Output the (x, y) coordinate of the center of the cell containing the given text.  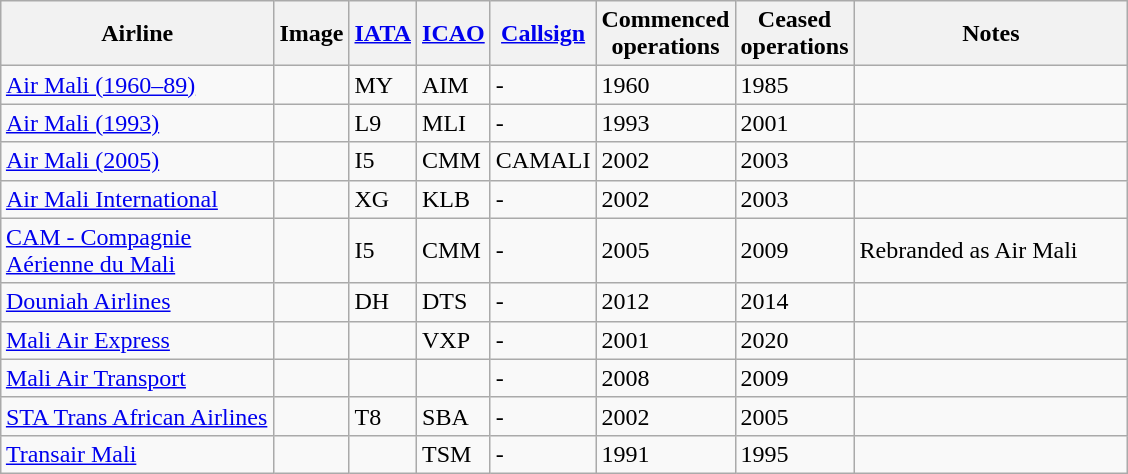
2008 (666, 378)
XG (383, 199)
1960 (666, 85)
SBA (454, 416)
1991 (666, 454)
AIM (454, 85)
KLB (454, 199)
ICAO (454, 34)
Air Mali International (137, 199)
MLI (454, 123)
Mali Air Express (137, 340)
1993 (666, 123)
STA Trans African Airlines (137, 416)
CAMALI (543, 161)
2014 (794, 302)
Air Mali (2005) (137, 161)
Mali Air Transport (137, 378)
Callsign (543, 34)
Ceasedoperations (794, 34)
Airline (137, 34)
IATA (383, 34)
CAM - Compagnie Aérienne du Mali (137, 250)
MY (383, 85)
1985 (794, 85)
Commencedoperations (666, 34)
T8 (383, 416)
Douniah Airlines (137, 302)
L9 (383, 123)
Image (312, 34)
1995 (794, 454)
Notes (991, 34)
TSM (454, 454)
2020 (794, 340)
DH (383, 302)
Rebranded as Air Mali (991, 250)
Air Mali (1993) (137, 123)
2012 (666, 302)
DTS (454, 302)
Air Mali (1960–89) (137, 85)
Transair Mali (137, 454)
VXP (454, 340)
